Identify which cell holds the provided text, then report its [X, Y] central coordinate. 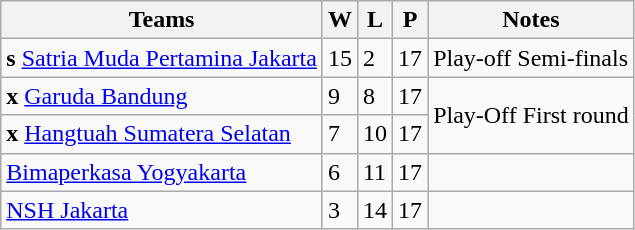
14 [374, 210]
Play-off Semi-finals [532, 58]
s Satria Muda Pertamina Jakarta [162, 58]
6 [340, 172]
3 [340, 210]
9 [340, 96]
NSH Jakarta [162, 210]
Bimaperkasa Yogyakarta [162, 172]
10 [374, 134]
L [374, 20]
x Hangtuah Sumatera Selatan [162, 134]
2 [374, 58]
W [340, 20]
15 [340, 58]
P [410, 20]
Notes [532, 20]
11 [374, 172]
Play-Off First round [532, 115]
x Garuda Bandung [162, 96]
Teams [162, 20]
7 [340, 134]
8 [374, 96]
